Return the [x, y] coordinate for the center point of the cell that contains the specified text.  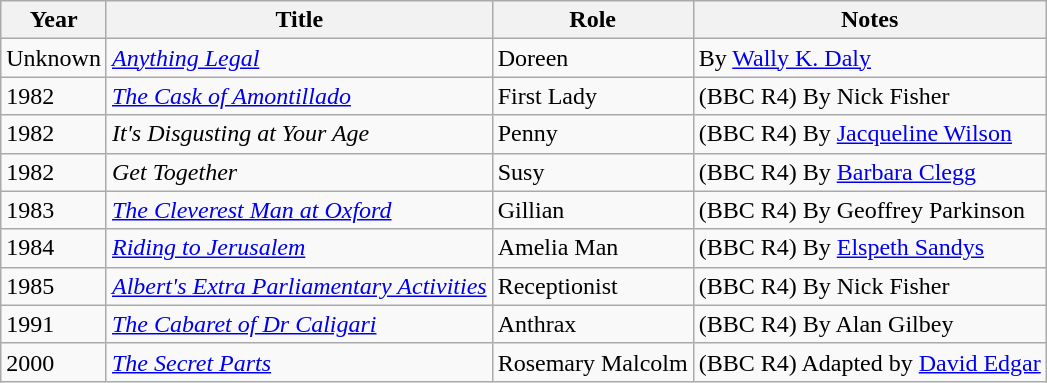
Amelia Man [592, 248]
Riding to Jerusalem [299, 248]
Role [592, 20]
Doreen [592, 58]
Notes [870, 20]
2000 [54, 362]
1991 [54, 324]
(BBC R4) By Barbara Clegg [870, 172]
Get Together [299, 172]
1983 [54, 210]
Title [299, 20]
(BBC R4) By Geoffrey Parkinson [870, 210]
By Wally K. Daly [870, 58]
Rosemary Malcolm [592, 362]
First Lady [592, 96]
Albert's Extra Parliamentary Activities [299, 286]
Year [54, 20]
1984 [54, 248]
The Secret Parts [299, 362]
It's Disgusting at Your Age [299, 134]
(BBC R4) Adapted by David Edgar [870, 362]
The Cleverest Man at Oxford [299, 210]
The Cask of Amontillado [299, 96]
Anything Legal [299, 58]
Penny [592, 134]
The Cabaret of Dr Caligari [299, 324]
Anthrax [592, 324]
Susy [592, 172]
Gillian [592, 210]
(BBC R4) By Jacqueline Wilson [870, 134]
Unknown [54, 58]
(BBC R4) By Alan Gilbey [870, 324]
1985 [54, 286]
(BBC R4) By Elspeth Sandys [870, 248]
Receptionist [592, 286]
